From the cell containing the given text, extract its center point as (X, Y) coordinate. 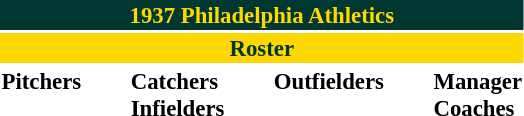
Roster (262, 48)
1937 Philadelphia Athletics (262, 15)
